Pinpoint the cell where the given text exists, returning its (X, Y) midpoint coordinate. 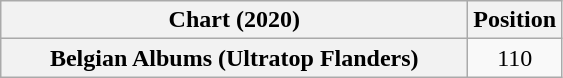
Position (515, 20)
Belgian Albums (Ultratop Flanders) (234, 58)
110 (515, 58)
Chart (2020) (234, 20)
